Pinpoint the cell where the given text exists, returning its (X, Y) midpoint coordinate. 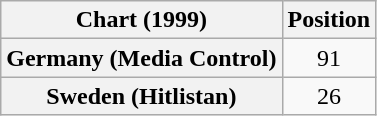
26 (329, 96)
Position (329, 20)
91 (329, 58)
Germany (Media Control) (142, 58)
Sweden (Hitlistan) (142, 96)
Chart (1999) (142, 20)
